Provide the [X, Y] coordinate of the cell's center where the given text is located.  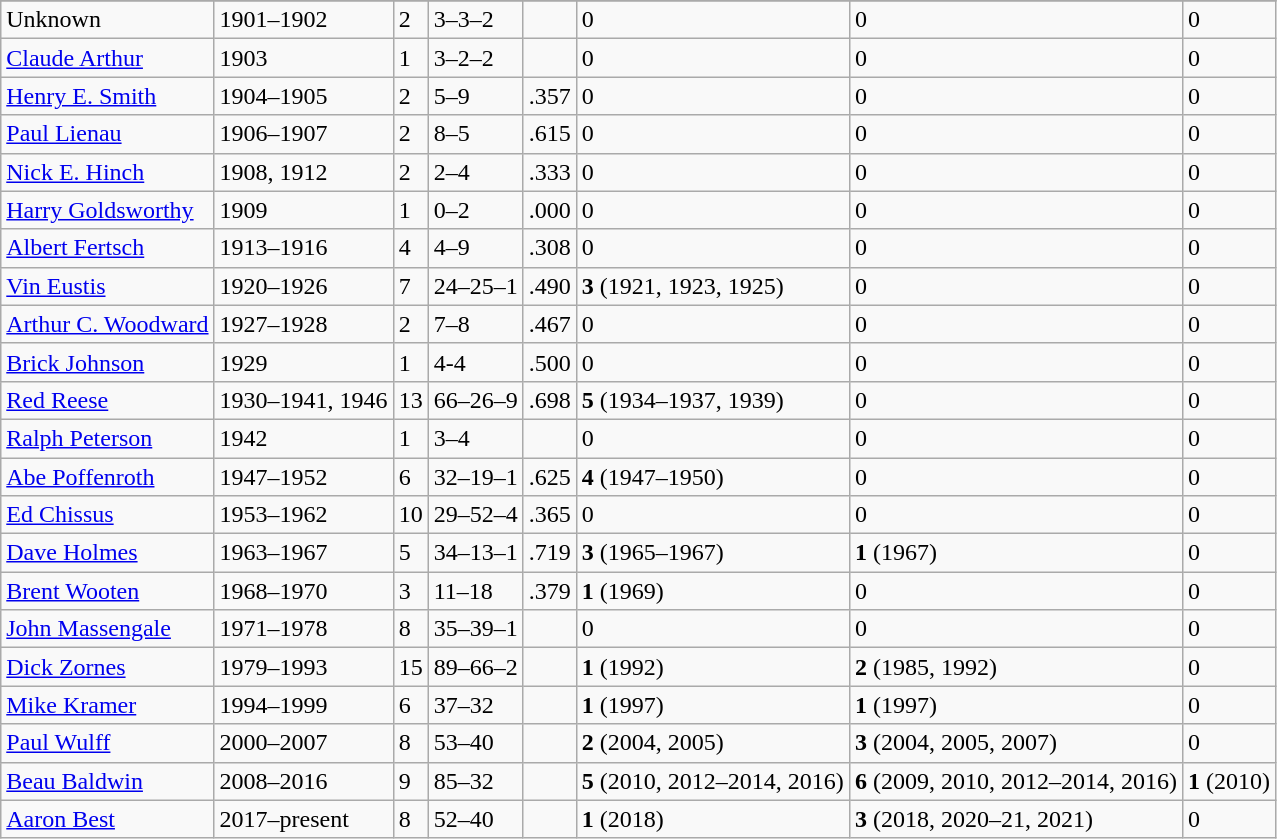
Aaron Best [108, 819]
1927–1928 [304, 324]
2–4 [476, 172]
1 (1969) [712, 591]
2017–present [304, 819]
13 [410, 400]
52–40 [476, 819]
66–26–9 [476, 400]
.490 [550, 286]
Paul Wulff [108, 743]
11–18 [476, 591]
0–2 [476, 210]
.357 [550, 96]
1947–1952 [304, 477]
2 (1985, 1992) [1016, 667]
Vin Eustis [108, 286]
4-4 [476, 362]
1 (1992) [712, 667]
37–32 [476, 705]
1930–1941, 1946 [304, 400]
1 (1967) [1016, 553]
Arthur C. Woodward [108, 324]
Brent Wooten [108, 591]
34–13–1 [476, 553]
7–8 [476, 324]
Harry Goldsworthy [108, 210]
3 (2018, 2020–21, 2021) [1016, 819]
1994–1999 [304, 705]
.000 [550, 210]
4–9 [476, 248]
.308 [550, 248]
Ed Chissus [108, 515]
Nick E. Hinch [108, 172]
35–39–1 [476, 629]
1 (2010) [1228, 781]
.500 [550, 362]
85–32 [476, 781]
32–19–1 [476, 477]
5–9 [476, 96]
15 [410, 667]
1920–1926 [304, 286]
3 (1965–1967) [712, 553]
1963–1967 [304, 553]
24–25–1 [476, 286]
2 (2004, 2005) [712, 743]
Abe Poffenroth [108, 477]
1929 [304, 362]
.615 [550, 134]
1979–1993 [304, 667]
1904–1905 [304, 96]
1942 [304, 438]
.698 [550, 400]
5 [410, 553]
1 (2018) [712, 819]
3 [410, 591]
6 (2009, 2010, 2012–2014, 2016) [1016, 781]
1901–1902 [304, 20]
Brick Johnson [108, 362]
29–52–4 [476, 515]
Beau Baldwin [108, 781]
Dick Zornes [108, 667]
.719 [550, 553]
.365 [550, 515]
2008–2016 [304, 781]
Claude Arthur [108, 58]
Red Reese [108, 400]
.379 [550, 591]
2000–2007 [304, 743]
3–3–2 [476, 20]
Paul Lienau [108, 134]
Ralph Peterson [108, 438]
1913–1916 [304, 248]
10 [410, 515]
3 (1921, 1923, 1925) [712, 286]
8–5 [476, 134]
Mike Kramer [108, 705]
Unknown [108, 20]
Dave Holmes [108, 553]
53–40 [476, 743]
3 (2004, 2005, 2007) [1016, 743]
1968–1970 [304, 591]
1906–1907 [304, 134]
.333 [550, 172]
1971–1978 [304, 629]
4 (1947–1950) [712, 477]
1909 [304, 210]
5 (1934–1937, 1939) [712, 400]
5 (2010, 2012–2014, 2016) [712, 781]
9 [410, 781]
4 [410, 248]
1953–1962 [304, 515]
.467 [550, 324]
1908, 1912 [304, 172]
Albert Fertsch [108, 248]
7 [410, 286]
Henry E. Smith [108, 96]
1903 [304, 58]
John Massengale [108, 629]
3–2–2 [476, 58]
89–66–2 [476, 667]
.625 [550, 477]
3–4 [476, 438]
